Output the [x, y] coordinate of the center of the cell containing the given text.  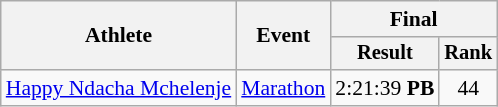
Marathon [283, 88]
Result [384, 54]
Rank [468, 54]
44 [468, 88]
Athlete [119, 36]
Final [414, 19]
Happy Ndacha Mchelenje [119, 88]
2:21:39 PB [384, 88]
Event [283, 36]
